From the cell containing the given text, extract its center point as [x, y] coordinate. 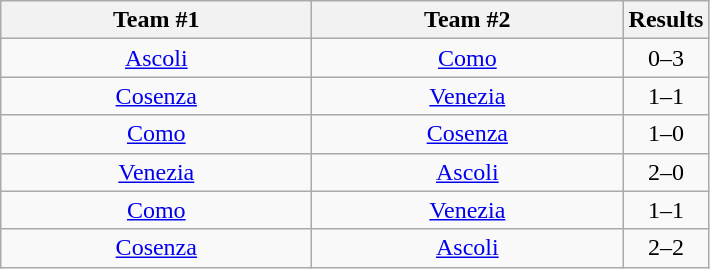
2–2 [666, 248]
Results [666, 20]
Team #2 [468, 20]
Team #1 [156, 20]
0–3 [666, 58]
2–0 [666, 172]
1–0 [666, 134]
